Scan for the cell matching the given text and deliver its (x, y) coordinate at center. 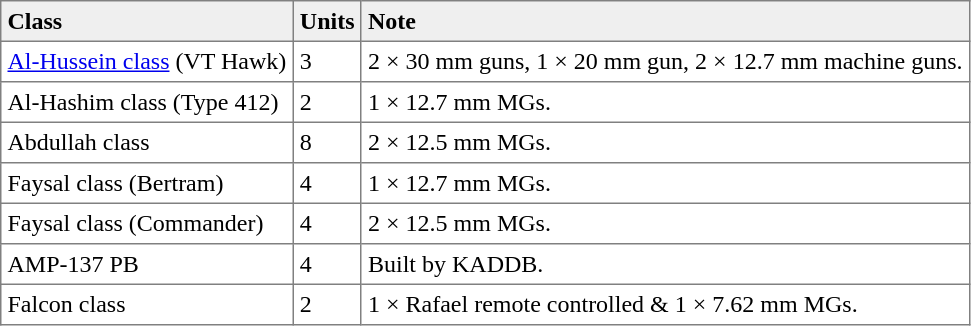
Built by KADDB. (665, 264)
Units (327, 21)
Faysal class (Bertram) (147, 183)
Abdullah class (147, 142)
Al-Hussein class (VT Hawk) (147, 61)
Note (665, 21)
AMP-137 PB (147, 264)
Faysal class (Commander) (147, 223)
Al-Hashim class (Type 412) (147, 102)
2 × 30 mm guns, 1 × 20 mm gun, 2 × 12.7 mm machine guns. (665, 61)
Class (147, 21)
1 × Rafael remote controlled & 1 × 7.62 mm MGs. (665, 304)
3 (327, 61)
Falcon class (147, 304)
8 (327, 142)
